Pinpoint the cell where the given text exists, returning its [X, Y] midpoint coordinate. 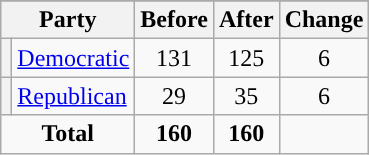
29 [174, 96]
Democratic [74, 58]
Before [174, 20]
131 [174, 58]
125 [246, 58]
After [246, 20]
Total [68, 134]
Republican [74, 96]
35 [246, 96]
Party [68, 20]
Change [324, 20]
